From the cell containing the given text, extract its center point as (x, y) coordinate. 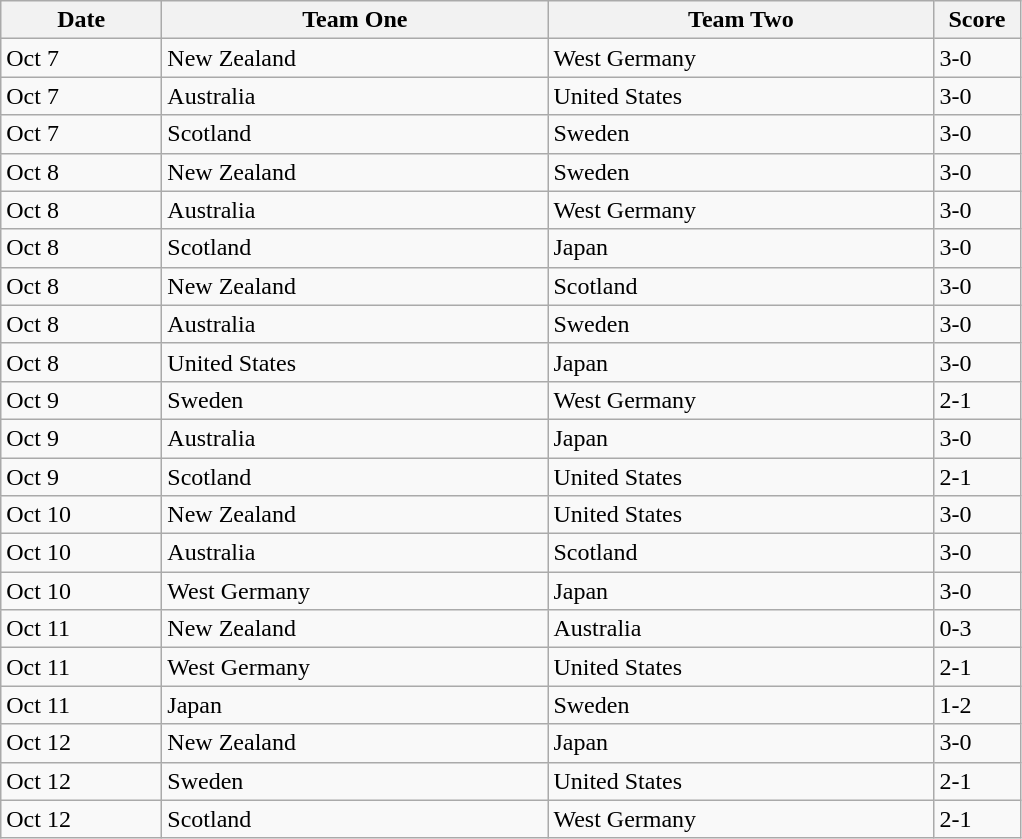
Date (82, 20)
0-3 (977, 629)
Team Two (741, 20)
1-2 (977, 705)
Score (977, 20)
Team One (355, 20)
